Extract the [X, Y] coordinate from the center of the cell holding the provided text.  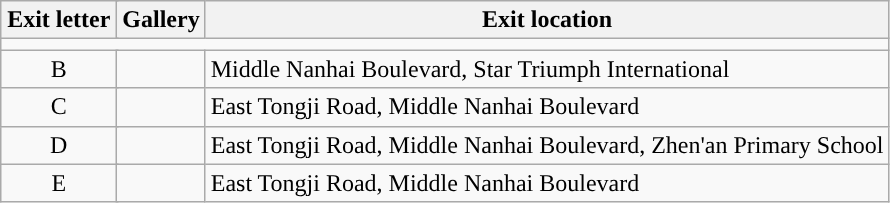
C [59, 107]
Gallery [161, 20]
Exit location [547, 20]
B [59, 69]
Exit letter [59, 20]
E [59, 183]
East Tongji Road, Middle Nanhai Boulevard, Zhen'an Primary School [547, 145]
D [59, 145]
Middle Nanhai Boulevard, Star Triumph International [547, 69]
